For the text-containing cell, return its midpoint in [X, Y] coordinate format. 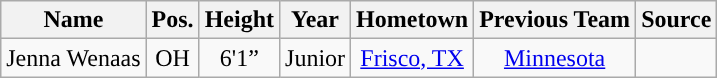
Jenna Wenaas [74, 58]
Height [239, 20]
Previous Team [555, 20]
Junior [316, 58]
Pos. [172, 20]
Year [316, 20]
OH [172, 58]
Name [74, 20]
Source [676, 20]
Minnesota [555, 58]
Frisco, TX [412, 58]
Hometown [412, 20]
6'1” [239, 58]
